Return the [X, Y] coordinate for the center point of the cell that contains the specified text.  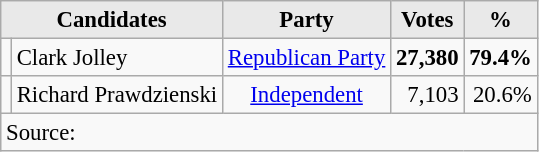
79.4% [500, 58]
Candidates [112, 20]
% [500, 20]
7,103 [428, 95]
27,380 [428, 58]
Votes [428, 20]
Richard Prawdzienski [116, 95]
Republican Party [306, 58]
Source: [269, 133]
Clark Jolley [116, 58]
Independent [306, 95]
Party [306, 20]
20.6% [500, 95]
